Output the (x, y) coordinate of the center of the cell containing the given text.  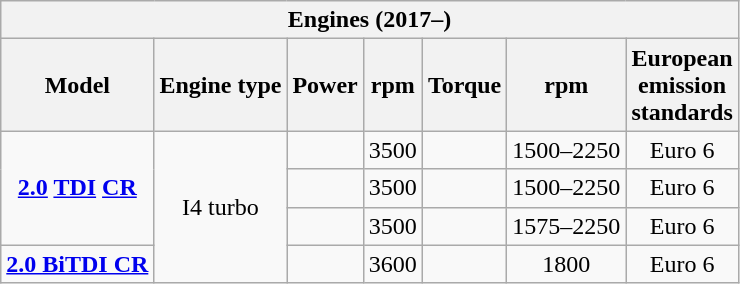
I4 turbo (220, 207)
Engines (2017–) (370, 20)
Engine type (220, 85)
2.0 BiTDI CR (78, 264)
3600 (392, 264)
Torque (464, 85)
Europeanemissionstandards (682, 85)
2.0 TDI CR (78, 188)
Power (325, 85)
1800 (566, 264)
Model (78, 85)
1575–2250 (566, 226)
